Find where the given text appears and provide that cell's center as (X, Y) coordinate. 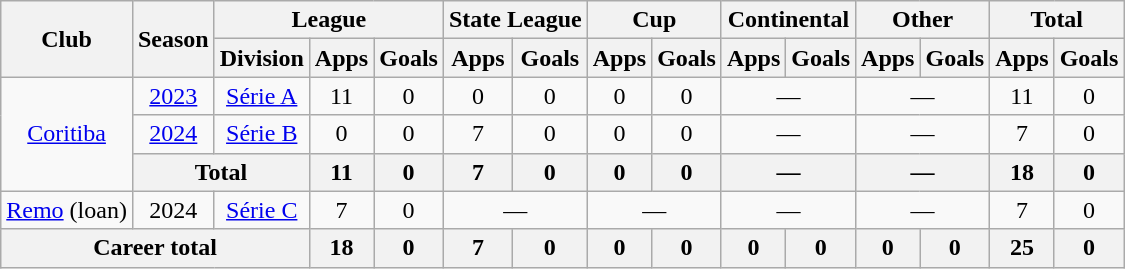
Coritiba (67, 134)
Club (67, 39)
Série C (262, 210)
25 (1022, 248)
Division (262, 58)
League (328, 20)
Other (923, 20)
Career total (156, 248)
2023 (173, 96)
State League (515, 20)
Season (173, 39)
Série A (262, 96)
Continental (788, 20)
Cup (654, 20)
Série B (262, 134)
Remo (loan) (67, 210)
